Return the (X, Y) coordinate for the center point of the cell that contains the specified text.  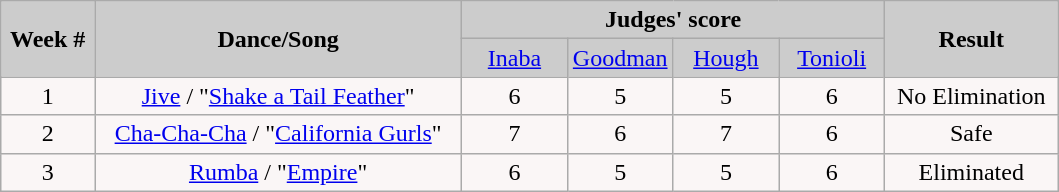
Cha-Cha-Cha / "California Gurls" (278, 134)
Inaba (515, 58)
Eliminated (972, 172)
Safe (972, 134)
1 (48, 96)
3 (48, 172)
Dance/Song (278, 39)
Hough (726, 58)
No Elimination (972, 96)
Jive / "Shake a Tail Feather" (278, 96)
Result (972, 39)
Tonioli (832, 58)
2 (48, 134)
Week # (48, 39)
Rumba / "Empire" (278, 172)
Goodman (620, 58)
Judges' score (674, 20)
